Provide the (X, Y) coordinate of the cell's center where the given text is located.  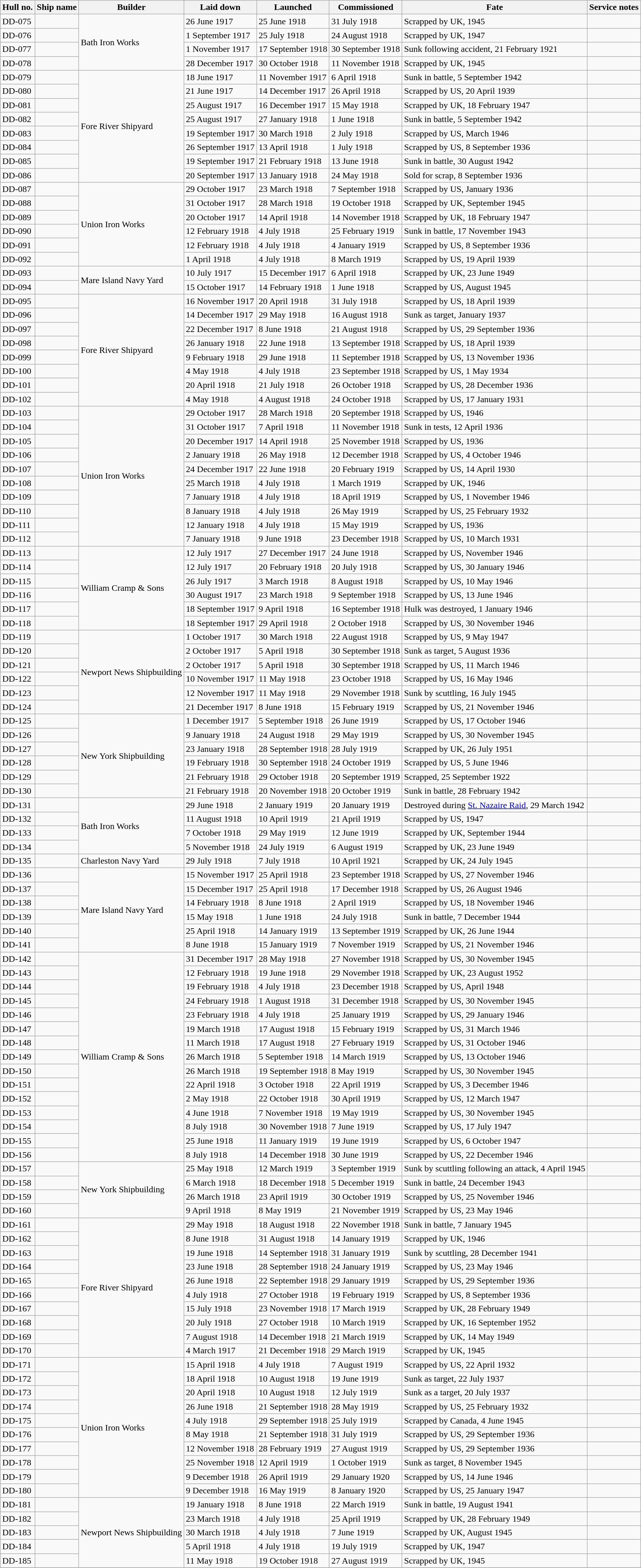
31 January 1919 (366, 1253)
Scrapped by UK, 26 June 1944 (495, 931)
DD-117 (18, 609)
1 November 1917 (220, 49)
Scrapped by US, 13 November 1936 (495, 357)
16 August 1918 (366, 315)
2 January 1919 (293, 805)
1 October 1917 (220, 637)
30 August 1917 (220, 595)
26 June 1919 (366, 721)
Sunk by scuttling following an attack, 4 April 1945 (495, 1169)
DD-144 (18, 987)
20 February 1919 (366, 469)
DD-107 (18, 469)
DD-155 (18, 1141)
DD-149 (18, 1057)
DD-124 (18, 707)
DD-142 (18, 959)
DD-129 (18, 777)
DD-113 (18, 553)
Sunk following accident, 21 February 1921 (495, 49)
24 October 1918 (366, 399)
Launched (293, 7)
DD-133 (18, 833)
9 February 1918 (220, 357)
27 January 1918 (293, 119)
8 May 1918 (220, 1435)
Sunk as a target, 20 July 1937 (495, 1393)
2 October 1918 (366, 623)
DD-088 (18, 203)
DD-139 (18, 917)
26 May 1918 (293, 455)
29 September 1918 (293, 1421)
DD-182 (18, 1519)
Sunk by scuttling, 16 July 1945 (495, 693)
1 April 1918 (220, 259)
22 August 1918 (366, 637)
Scrapped by US, 12 March 1947 (495, 1099)
Sunk by scuttling, 28 December 1941 (495, 1253)
8 March 1919 (366, 259)
11 September 1918 (366, 357)
Scrapped by US, 13 June 1946 (495, 595)
15 January 1919 (293, 945)
DD-096 (18, 315)
9 September 1918 (366, 595)
Sunk in tests, 12 April 1936 (495, 427)
16 September 1918 (366, 609)
DD-087 (18, 189)
DD-177 (18, 1449)
8 January 1918 (220, 511)
25 January 1919 (366, 1015)
21 December 1918 (293, 1351)
22 March 1919 (366, 1504)
18 August 1918 (293, 1225)
Hull no. (18, 7)
Scrapped by US, 11 March 1946 (495, 665)
DD-092 (18, 259)
DD-184 (18, 1547)
30 November 1918 (293, 1127)
11 November 1917 (293, 77)
10 April 1919 (293, 819)
3 October 1918 (293, 1085)
12 January 1918 (220, 525)
Commissioned (366, 7)
DD-171 (18, 1365)
Scrapped by US, 31 March 1946 (495, 1029)
DD-157 (18, 1169)
DD-180 (18, 1490)
DD-121 (18, 665)
7 November 1919 (366, 945)
17 September 1918 (293, 49)
31 August 1918 (293, 1239)
15 April 1918 (220, 1365)
21 June 1917 (220, 91)
Sunk in battle, 28 February 1942 (495, 791)
DD-081 (18, 105)
DD-154 (18, 1127)
25 April 1919 (366, 1519)
Sunk in battle, 7 December 1944 (495, 917)
DD-150 (18, 1071)
26 June 1917 (220, 21)
DD-151 (18, 1085)
Sunk in battle, 19 August 1941 (495, 1504)
20 September 1919 (366, 777)
23 February 1918 (220, 1015)
24 July 1918 (366, 917)
DD-100 (18, 371)
Scrapped by US, 30 November 1946 (495, 623)
DD-110 (18, 511)
DD-146 (18, 1015)
DD-120 (18, 651)
Scrapped by US, 3 December 1946 (495, 1085)
18 April 1919 (366, 497)
27 November 1918 (366, 959)
24 June 1918 (366, 553)
26 April 1919 (293, 1476)
DD-175 (18, 1421)
19 February 1919 (366, 1294)
22 December 1917 (220, 329)
7 November 1918 (293, 1113)
24 January 1919 (366, 1267)
1 December 1917 (220, 721)
Scrapped by UK, 26 July 1951 (495, 749)
17 December 1918 (366, 889)
DD-178 (18, 1462)
Sunk as target, 8 November 1945 (495, 1462)
Scrapped by US, 14 June 1946 (495, 1476)
Scrapped by US, March 1946 (495, 133)
DD-147 (18, 1029)
9 January 1918 (220, 735)
DD-163 (18, 1253)
13 April 1918 (293, 147)
DD-101 (18, 385)
Scrapped by US, 10 March 1931 (495, 539)
20 January 1919 (366, 805)
DD-174 (18, 1407)
DD-169 (18, 1337)
8 January 1920 (366, 1490)
DD-102 (18, 399)
Scrapped by US, 17 July 1947 (495, 1127)
23 January 1918 (220, 749)
10 July 1917 (220, 273)
4 March 1917 (220, 1351)
26 September 1917 (220, 147)
Scrapped by US, 22 April 1932 (495, 1365)
DD-145 (18, 1001)
2 January 1918 (220, 455)
DD-148 (18, 1043)
4 January 1919 (366, 245)
DD-075 (18, 21)
DD-076 (18, 35)
DD-123 (18, 693)
29 January 1920 (366, 1476)
22 April 1919 (366, 1085)
10 March 1919 (366, 1323)
31 December 1918 (366, 1001)
14 March 1919 (366, 1057)
26 April 1918 (366, 91)
28 May 1918 (293, 959)
DD-098 (18, 343)
30 June 1919 (366, 1155)
Scrapped by UK, September 1944 (495, 833)
DD-085 (18, 161)
Scrapped by US, 29 January 1946 (495, 1015)
13 September 1918 (366, 343)
DD-128 (18, 763)
25 May 1918 (220, 1169)
31 July 1919 (366, 1435)
DD-143 (18, 973)
22 September 1918 (293, 1281)
23 October 1918 (366, 679)
DD-158 (18, 1183)
21 December 1917 (220, 707)
DD-185 (18, 1561)
20 September 1917 (220, 175)
11 January 1919 (293, 1141)
DD-179 (18, 1476)
DD-078 (18, 63)
10 November 1917 (220, 679)
7 August 1919 (366, 1365)
Scrapped, 25 September 1922 (495, 777)
15 July 1918 (220, 1309)
23 June 1918 (220, 1267)
26 July 1917 (220, 581)
Builder (131, 7)
Scrapped by US, August 1945 (495, 287)
Scrapped by US, 25 November 1946 (495, 1197)
DD-152 (18, 1099)
13 June 1918 (366, 161)
Scrapped by US, 6 October 1947 (495, 1141)
20 November 1918 (293, 791)
16 May 1919 (293, 1490)
DD-134 (18, 847)
DD-176 (18, 1435)
12 November 1918 (220, 1449)
DD-099 (18, 357)
DD-130 (18, 791)
1 September 1917 (220, 35)
Scrapped by US, 22 December 1946 (495, 1155)
19 September 1918 (293, 1071)
16 December 1917 (293, 105)
12 July 1919 (366, 1393)
Scrapped by US, 28 December 1936 (495, 385)
Sold for scrap, 8 September 1936 (495, 175)
7 August 1918 (220, 1337)
DD-183 (18, 1533)
14 September 1918 (293, 1253)
Scrapped by US, April 1948 (495, 987)
Hulk was destroyed, 1 January 1946 (495, 609)
28 May 1919 (366, 1407)
Scrapped by UK, 24 July 1945 (495, 861)
29 March 1919 (366, 1351)
DD-153 (18, 1113)
21 August 1918 (366, 329)
DD-136 (18, 875)
DD-118 (18, 623)
19 January 1918 (220, 1504)
25 March 1918 (220, 483)
Scrapped by UK, 14 May 1949 (495, 1337)
19 May 1919 (366, 1113)
DD-080 (18, 91)
12 April 1919 (293, 1462)
Scrapped by US, 9 May 1947 (495, 637)
DD-077 (18, 49)
2 July 1918 (366, 133)
DD-126 (18, 735)
21 April 1919 (366, 819)
Scrapped by US, 20 April 1939 (495, 91)
15 May 1919 (366, 525)
20 December 1917 (220, 441)
DD-119 (18, 637)
Service notes (614, 7)
1 July 1918 (366, 147)
26 May 1919 (366, 511)
DD-104 (18, 427)
DD-125 (18, 721)
Sunk in battle, 7 January 1945 (495, 1225)
21 November 1919 (366, 1211)
Scrapped by US, 1 May 1934 (495, 371)
Scrapped by US, 13 October 1946 (495, 1057)
DD-162 (18, 1239)
24 July 1919 (293, 847)
Sunk as target, 5 August 1936 (495, 651)
DD-166 (18, 1294)
6 August 1919 (366, 847)
29 July 1918 (220, 861)
Scrapped by US, 18 November 1946 (495, 903)
DD-108 (18, 483)
DD-111 (18, 525)
DD-090 (18, 231)
DD-094 (18, 287)
DD-159 (18, 1197)
4 August 1918 (293, 399)
Scrapped by UK, 23 August 1952 (495, 973)
23 November 1918 (293, 1309)
Scrapped by US, 17 January 1931 (495, 399)
12 June 1919 (366, 833)
Scrapped by US, 1946 (495, 413)
11 August 1918 (220, 819)
DD-127 (18, 749)
Scrapped by UK, September 1945 (495, 203)
12 December 1918 (366, 455)
18 April 1918 (220, 1379)
20 February 1918 (293, 567)
14 November 1918 (366, 217)
DD-115 (18, 581)
Fate (495, 7)
13 September 1919 (366, 931)
31 December 1917 (220, 959)
20 September 1918 (366, 413)
26 January 1918 (220, 343)
DD-172 (18, 1379)
21 March 1919 (366, 1337)
Sunk as target, January 1937 (495, 315)
DD-079 (18, 77)
DD-137 (18, 889)
1 March 1919 (366, 483)
Scrapped by US, 1947 (495, 819)
DD-082 (18, 119)
DD-181 (18, 1504)
17 March 1919 (366, 1309)
DD-122 (18, 679)
18 June 1917 (220, 77)
12 November 1917 (220, 693)
Scrapped by US, 5 June 1946 (495, 763)
DD-116 (18, 595)
DD-091 (18, 245)
Laid down (220, 7)
28 February 1919 (293, 1449)
30 October 1919 (366, 1197)
19 July 1919 (366, 1547)
19 March 1918 (220, 1029)
29 January 1919 (366, 1281)
DD-093 (18, 273)
18 December 1918 (293, 1183)
DD-141 (18, 945)
4 June 1918 (220, 1113)
DD-138 (18, 903)
Scrapped by UK, August 1945 (495, 1533)
28 December 1917 (220, 63)
20 October 1919 (366, 791)
23 April 1919 (293, 1197)
DD-084 (18, 147)
DD-170 (18, 1351)
25 July 1919 (366, 1421)
Destroyed during St. Nazaire Raid, 29 March 1942 (495, 805)
DD-140 (18, 931)
Scrapped by Canada, 4 June 1945 (495, 1421)
DD-083 (18, 133)
28 July 1919 (366, 749)
Sunk in battle, 17 November 1943 (495, 231)
1 August 1918 (293, 1001)
Scrapped by US, 16 May 1946 (495, 679)
24 February 1918 (220, 1001)
DD-109 (18, 497)
10 April 1921 (366, 861)
DD-106 (18, 455)
DD-131 (18, 805)
5 November 1918 (220, 847)
Scrapped by US, 26 August 1946 (495, 889)
Scrapped by US, 25 January 1947 (495, 1490)
Scrapped by US, 27 November 1946 (495, 875)
6 March 1918 (220, 1183)
Scrapped by US, 14 April 1930 (495, 469)
16 November 1917 (220, 301)
Scrapped by US, 30 January 1946 (495, 567)
7 September 1918 (366, 189)
Scrapped by US, January 1936 (495, 189)
1 October 1919 (366, 1462)
DD-135 (18, 861)
15 November 1917 (220, 875)
DD-164 (18, 1267)
15 October 1917 (220, 287)
DD-089 (18, 217)
22 April 1918 (220, 1085)
25 February 1919 (366, 231)
Scrapped by UK, 16 September 1952 (495, 1323)
DD-086 (18, 175)
2 April 1919 (366, 903)
DD-112 (18, 539)
Scrapped by US, 31 October 1946 (495, 1043)
Scrapped by US, 17 October 1946 (495, 721)
26 October 1918 (366, 385)
DD-114 (18, 567)
24 October 1919 (366, 763)
Scrapped by US, November 1946 (495, 553)
DD-132 (18, 819)
3 March 1918 (293, 581)
9 June 1918 (293, 539)
DD-168 (18, 1323)
DD-105 (18, 441)
24 December 1917 (220, 469)
7 October 1918 (220, 833)
Ship name (57, 7)
7 April 1918 (293, 427)
22 October 1918 (293, 1099)
11 March 1918 (220, 1043)
DD-167 (18, 1309)
Sunk as target, 22 July 1937 (495, 1379)
3 September 1919 (366, 1169)
24 May 1918 (366, 175)
DD-156 (18, 1155)
30 October 1918 (293, 63)
DD-103 (18, 413)
21 July 1918 (293, 385)
22 November 1918 (366, 1225)
27 December 1917 (293, 553)
8 August 1918 (366, 581)
DD-161 (18, 1225)
29 April 1918 (293, 623)
Sunk in battle, 24 December 1943 (495, 1183)
DD-097 (18, 329)
25 July 1918 (293, 35)
30 April 1919 (366, 1099)
5 December 1919 (366, 1183)
DD-095 (18, 301)
13 January 1918 (293, 175)
Scrapped by US, 10 May 1946 (495, 581)
2 May 1918 (220, 1099)
Scrapped by US, 4 October 1946 (495, 455)
DD-173 (18, 1393)
Charleston Navy Yard (131, 861)
12 March 1919 (293, 1169)
29 October 1918 (293, 777)
Scrapped by US, 19 April 1939 (495, 259)
Scrapped by US, 1 November 1946 (495, 497)
20 October 1917 (220, 217)
27 February 1919 (366, 1043)
DD-160 (18, 1211)
Sunk in battle, 30 August 1942 (495, 161)
DD-165 (18, 1281)
7 July 1918 (293, 861)
